Determine the (X, Y) coordinate at the center of the cell enclosing the given text.  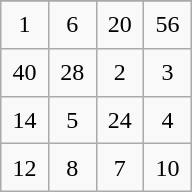
5 (72, 120)
24 (120, 120)
56 (168, 25)
7 (120, 168)
3 (168, 72)
20 (120, 25)
4 (168, 120)
10 (168, 168)
40 (25, 72)
14 (25, 120)
6 (72, 25)
1 (25, 25)
28 (72, 72)
8 (72, 168)
12 (25, 168)
2 (120, 72)
